From the cell containing the given text, extract its center point as [x, y] coordinate. 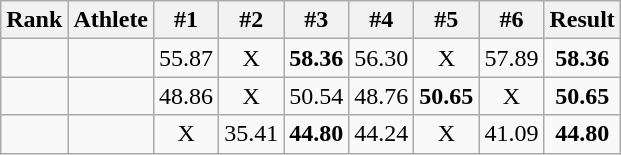
#1 [186, 20]
48.86 [186, 96]
50.54 [316, 96]
35.41 [252, 134]
#2 [252, 20]
48.76 [382, 96]
55.87 [186, 58]
#6 [512, 20]
41.09 [512, 134]
44.24 [382, 134]
Rank [34, 20]
Athlete [111, 20]
57.89 [512, 58]
56.30 [382, 58]
#4 [382, 20]
Result [582, 20]
#3 [316, 20]
#5 [446, 20]
